Capture the cell that displays the provided text and extract its [X, Y] central coordinate. 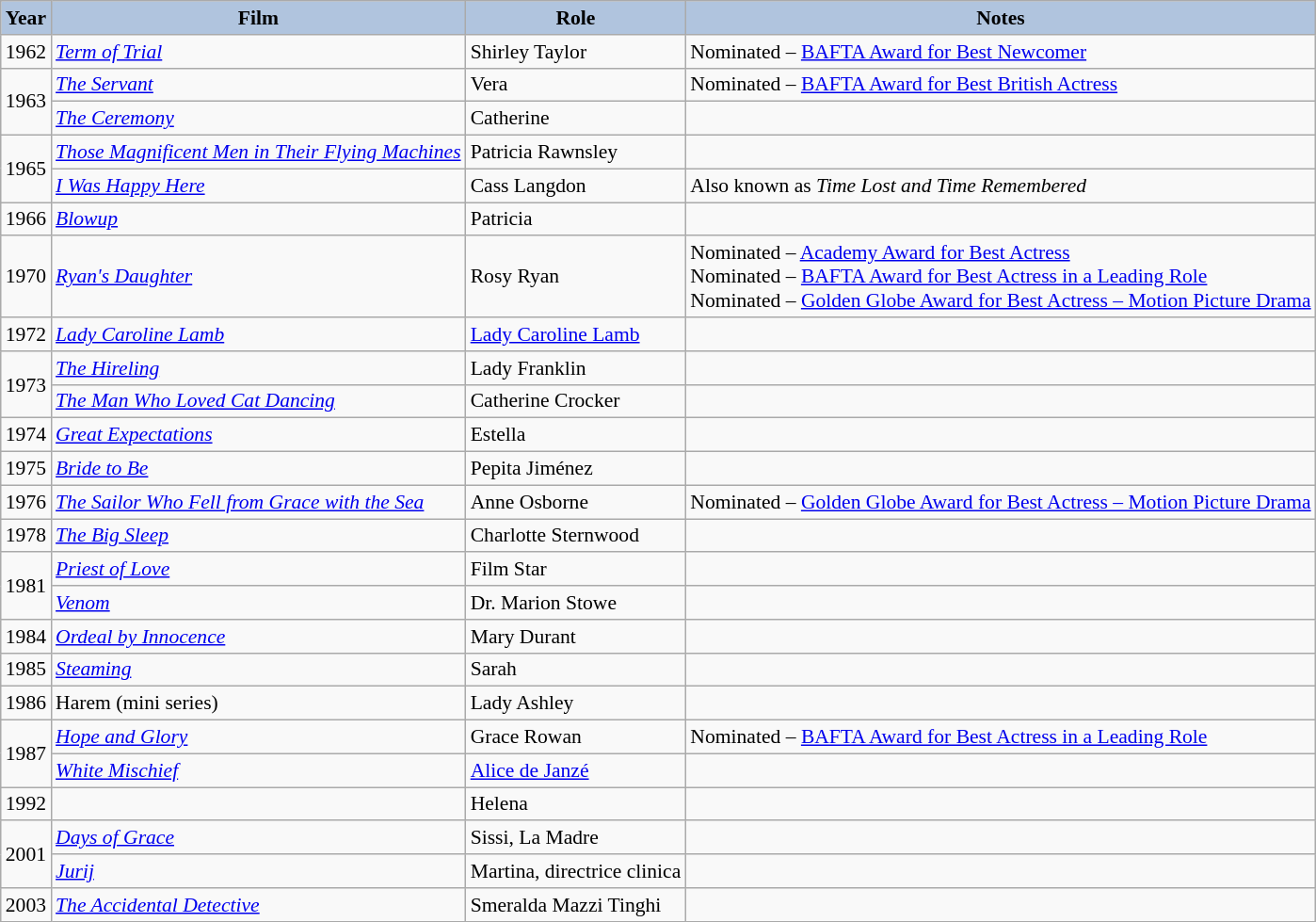
Patricia [576, 219]
Also known as Time Lost and Time Remembered [1000, 186]
Nominated – Golden Globe Award for Best Actress – Motion Picture Drama [1000, 502]
Ordeal by Innocence [258, 637]
1992 [26, 804]
The Man Who Loved Cat Dancing [258, 401]
Harem (mini series) [258, 704]
1984 [26, 637]
I Was Happy Here [258, 186]
Helena [576, 804]
Cass Langdon [576, 186]
Nominated – BAFTA Award for Best Actress in a Leading Role [1000, 737]
Role [576, 18]
Alice de Janzé [576, 770]
Smeralda Mazzi Tinghi [576, 905]
Shirley Taylor [576, 52]
1975 [26, 469]
Martina, directrice clinica [576, 871]
1986 [26, 704]
1973 [26, 384]
The Sailor Who Fell from Grace with the Sea [258, 502]
1978 [26, 536]
Venom [258, 603]
Year [26, 18]
The Servant [258, 85]
Priest of Love [258, 570]
1963 [26, 102]
The Big Sleep [258, 536]
Nominated – BAFTA Award for Best British Actress [1000, 85]
Great Expectations [258, 435]
Sissi, La Madre [576, 838]
The Ceremony [258, 119]
1987 [26, 753]
Days of Grace [258, 838]
Mary Durant [576, 637]
1970 [26, 277]
Blowup [258, 219]
Vera [576, 85]
Estella [576, 435]
1962 [26, 52]
White Mischief [258, 770]
Film [258, 18]
1981 [26, 586]
1976 [26, 502]
Hope and Glory [258, 737]
Bride to Be [258, 469]
Pepita Jiménez [576, 469]
Anne Osborne [576, 502]
Film Star [576, 570]
Those Magnificent Men in Their Flying Machines [258, 153]
Catherine Crocker [576, 401]
The Accidental Detective [258, 905]
1972 [26, 334]
1985 [26, 670]
Sarah [576, 670]
Lady Franklin [576, 368]
Term of Trial [258, 52]
2003 [26, 905]
1974 [26, 435]
Dr. Marion Stowe [576, 603]
Lady Ashley [576, 704]
Jurij [258, 871]
Nominated – BAFTA Award for Best Newcomer [1000, 52]
Ryan's Daughter [258, 277]
The Hireling [258, 368]
Steaming [258, 670]
Rosy Ryan [576, 277]
1965 [26, 170]
Grace Rowan [576, 737]
Notes [1000, 18]
1966 [26, 219]
2001 [26, 855]
Charlotte Sternwood [576, 536]
Patricia Rawnsley [576, 153]
Catherine [576, 119]
